Return [x, y] of the center of cell containing provided text 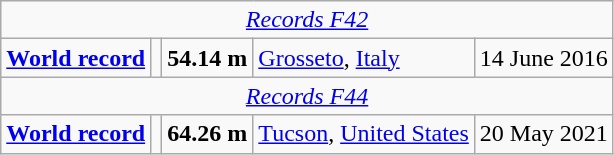
Records F42 [308, 20]
Records F44 [308, 96]
14 June 2016 [544, 58]
64.26 m [208, 134]
Grosseto, Italy [364, 58]
20 May 2021 [544, 134]
54.14 m [208, 58]
Tucson, United States [364, 134]
